Capture the cell that displays the provided text and extract its [x, y] central coordinate. 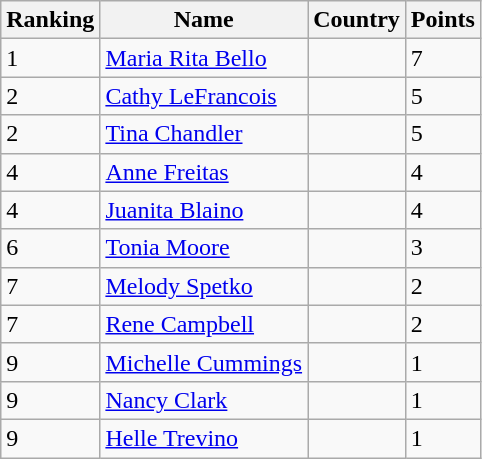
Melody Spetko [204, 286]
Nancy Clark [204, 400]
Michelle Cummings [204, 362]
Ranking [50, 20]
Maria Rita Bello [204, 58]
Juanita Blaino [204, 210]
6 [50, 248]
Tonia Moore [204, 248]
Points [442, 20]
Name [204, 20]
Anne Freitas [204, 172]
Tina Chandler [204, 134]
Rene Campbell [204, 324]
3 [442, 248]
Cathy LeFrancois [204, 96]
Country [357, 20]
Helle Trevino [204, 438]
